Pinpoint the cell where the given text exists, returning its [X, Y] midpoint coordinate. 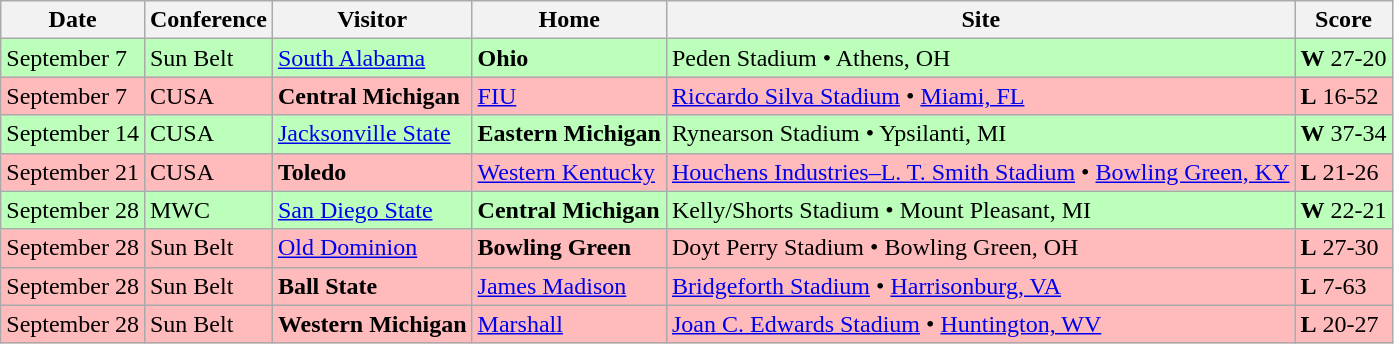
September 14 [73, 134]
MWC [208, 210]
L 7-63 [1344, 286]
Toledo [372, 172]
Score [1344, 20]
L 20-27 [1344, 324]
Visitor [372, 20]
Old Dominion [372, 248]
Bridgeforth Stadium • Harrisonburg, VA [980, 286]
Home [569, 20]
September 21 [73, 172]
W 22-21 [1344, 210]
Joan C. Edwards Stadium • Huntington, WV [980, 324]
Bowling Green [569, 248]
Rynearson Stadium • Ypsilanti, MI [980, 134]
Marshall [569, 324]
Doyt Perry Stadium • Bowling Green, OH [980, 248]
Houchens Industries–L. T. Smith Stadium • Bowling Green, KY [980, 172]
Western Kentucky [569, 172]
L 16-52 [1344, 96]
Peden Stadium • Athens, OH [980, 58]
San Diego State [372, 210]
L 27-30 [1344, 248]
W 37-34 [1344, 134]
Conference [208, 20]
Ball State [372, 286]
James Madison [569, 286]
Eastern Michigan [569, 134]
Western Michigan [372, 324]
Site [980, 20]
South Alabama [372, 58]
Kelly/Shorts Stadium • Mount Pleasant, MI [980, 210]
Date [73, 20]
Ohio [569, 58]
Riccardo Silva Stadium • Miami, FL [980, 96]
FIU [569, 96]
W 27-20 [1344, 58]
L 21-26 [1344, 172]
Jacksonville State [372, 134]
